Scan for the cell matching the given text and deliver its [X, Y] coordinate at center. 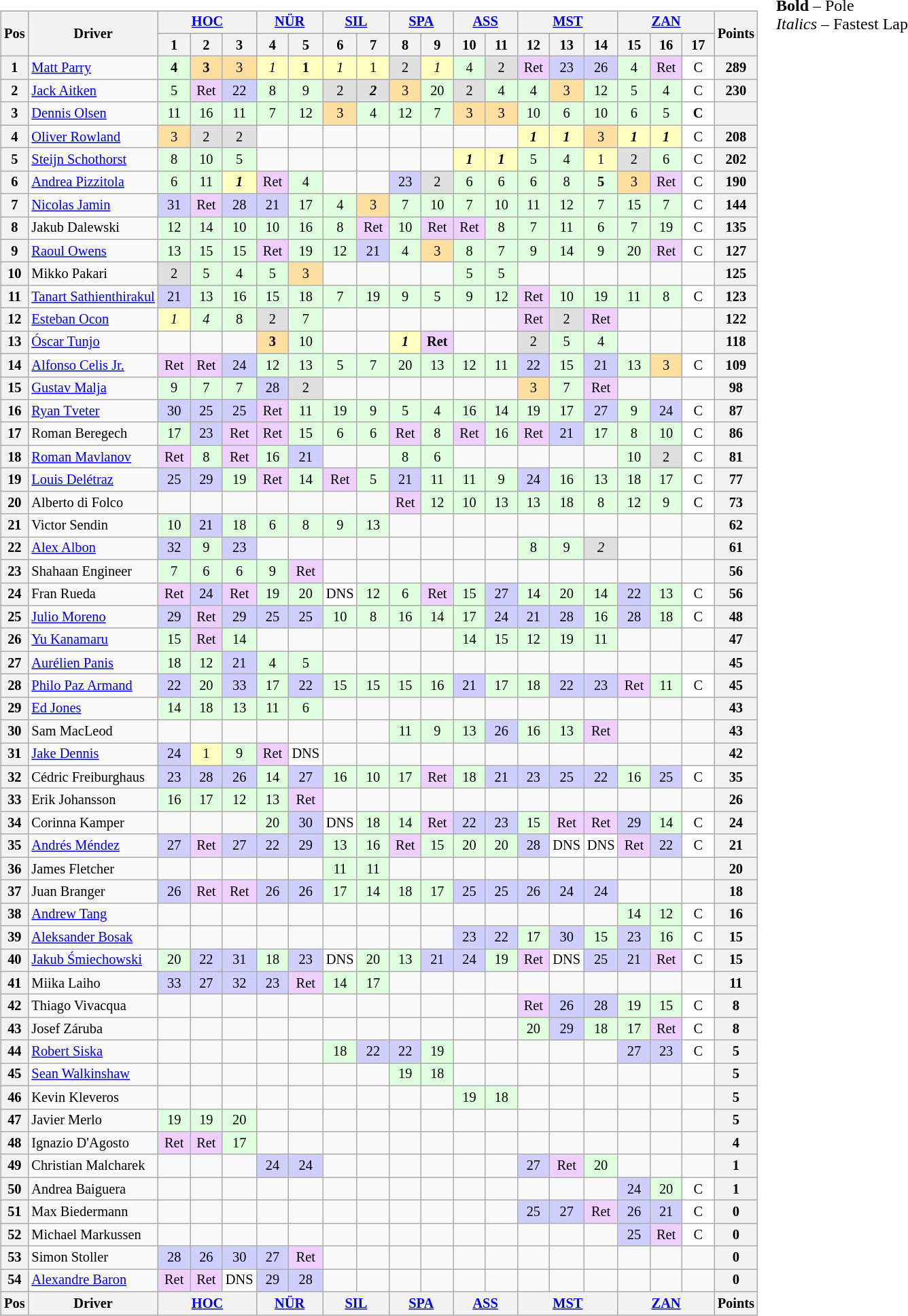
39 [14, 937]
Erik Johansson [92, 800]
86 [736, 434]
40 [14, 960]
52 [14, 1234]
Steijn Schothorst [92, 160]
Jack Aitken [92, 91]
Jakub Śmiechowski [92, 960]
53 [14, 1258]
51 [14, 1212]
122 [736, 319]
Philo Paz Armand [92, 686]
125 [736, 274]
118 [736, 343]
62 [736, 525]
Tanart Sathienthirakul [92, 297]
36 [14, 869]
Victor Sendin [92, 525]
Simon Stoller [92, 1258]
Jakub Dalewski [92, 228]
Andrés Méndez [92, 846]
Cédric Freiburghaus [92, 777]
81 [736, 457]
Corinna Kamper [92, 823]
Javier Merlo [92, 1120]
Shahaan Engineer [92, 571]
Thiago Vivacqua [92, 1006]
Alberto di Folco [92, 502]
289 [736, 68]
Julio Moreno [92, 617]
James Fletcher [92, 869]
Nicolas Jamin [92, 205]
77 [736, 480]
Roman Mavlanov [92, 457]
Mikko Pakari [92, 274]
49 [14, 1166]
46 [14, 1097]
Jake Dennis [92, 755]
Ignazio D'Agosto [92, 1143]
Raoul Owens [92, 251]
135 [736, 228]
Alex Albon [92, 549]
37 [14, 892]
61 [736, 549]
Andrea Pizzitola [92, 182]
Roman Beregech [92, 434]
144 [736, 205]
Sean Walkinshaw [92, 1075]
Kevin Kleveros [92, 1097]
109 [736, 365]
Christian Malcharek [92, 1166]
Miika Laiho [92, 983]
Sam MacLeod [92, 731]
Oliver Rowland [92, 137]
Gustav Malja [92, 388]
127 [736, 251]
230 [736, 91]
38 [14, 914]
Alfonso Celis Jr. [92, 365]
208 [736, 137]
Robert Siska [92, 1052]
Ryan Tveter [92, 411]
Max Biedermann [92, 1212]
Aurélien Panis [92, 663]
Fran Rueda [92, 594]
34 [14, 823]
Dennis Olsen [92, 114]
Andrew Tang [92, 914]
Óscar Tunjo [92, 343]
123 [736, 297]
202 [736, 160]
50 [14, 1189]
Yu Kanamaru [92, 640]
Michael Markussen [92, 1234]
41 [14, 983]
Louis Delétraz [92, 480]
Alexandre Baron [92, 1281]
Aleksander Bosak [92, 937]
Josef Záruba [92, 1029]
44 [14, 1052]
Esteban Ocon [92, 319]
190 [736, 182]
54 [14, 1281]
98 [736, 388]
73 [736, 502]
Andrea Baiguera [92, 1189]
Ed Jones [92, 708]
87 [736, 411]
Juan Branger [92, 892]
Matt Parry [92, 68]
